Find where the given text appears and provide that cell's center as (x, y) coordinate. 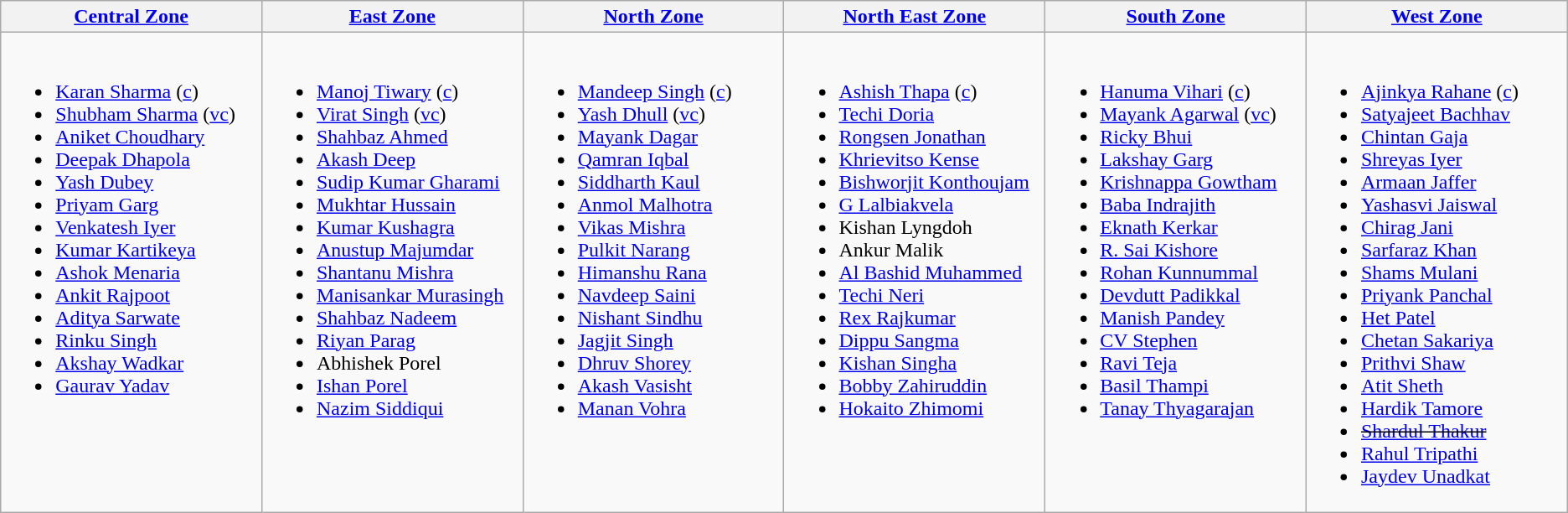
Central Zone (132, 17)
North Zone (653, 17)
North East Zone (915, 17)
West Zone (1436, 17)
South Zone (1176, 17)
East Zone (392, 17)
